Pinpoint the cell where the given text exists, returning its [x, y] midpoint coordinate. 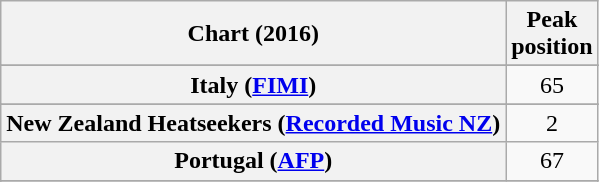
Portugal (AFP) [254, 161]
67 [552, 161]
Italy (FIMI) [254, 85]
2 [552, 123]
Peakposition [552, 34]
New Zealand Heatseekers (Recorded Music NZ) [254, 123]
Chart (2016) [254, 34]
65 [552, 85]
